Scan for the cell matching the given text and deliver its [X, Y] coordinate at center. 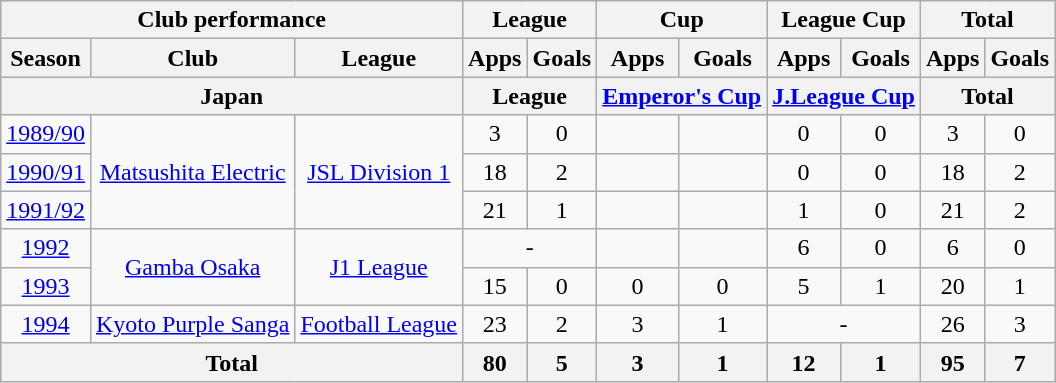
League Cup [844, 20]
95 [952, 362]
Emperor's Cup [682, 96]
23 [495, 324]
Japan [232, 96]
Football League [379, 324]
Club performance [232, 20]
1990/91 [46, 172]
1993 [46, 286]
80 [495, 362]
Season [46, 58]
Kyoto Purple Sanga [192, 324]
7 [1020, 362]
1994 [46, 324]
Cup [682, 20]
1992 [46, 248]
J.League Cup [844, 96]
J1 League [379, 267]
15 [495, 286]
1991/92 [46, 210]
20 [952, 286]
Club [192, 58]
26 [952, 324]
12 [804, 362]
Gamba Osaka [192, 267]
JSL Division 1 [379, 172]
1989/90 [46, 134]
Matsushita Electric [192, 172]
